Find where the given text appears and provide that cell's center as [x, y] coordinate. 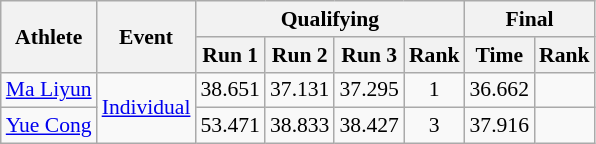
38.833 [300, 126]
Run 3 [368, 55]
Final [530, 19]
Run 2 [300, 55]
Run 1 [230, 55]
53.471 [230, 126]
38.427 [368, 126]
37.131 [300, 90]
1 [434, 90]
36.662 [500, 90]
Athlete [49, 36]
Ma Liyun [49, 90]
Time [500, 55]
Yue Cong [49, 126]
38.651 [230, 90]
Qualifying [330, 19]
Event [146, 36]
Individual [146, 108]
37.295 [368, 90]
37.916 [500, 126]
3 [434, 126]
